Return the (X, Y) coordinate for the center point of the cell that contains the specified text.  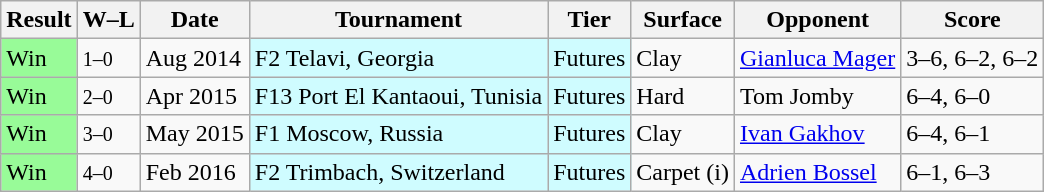
Carpet (i) (683, 172)
F13 Port El Kantaoui, Tunisia (398, 96)
Hard (683, 96)
Surface (683, 20)
Feb 2016 (194, 172)
Apr 2015 (194, 96)
Aug 2014 (194, 58)
Ivan Gakhov (817, 134)
F2 Telavi, Georgia (398, 58)
6–4, 6–1 (972, 134)
6–1, 6–3 (972, 172)
Date (194, 20)
3–6, 6–2, 6–2 (972, 58)
Tom Jomby (817, 96)
Result (39, 20)
4–0 (108, 172)
Tier (590, 20)
W–L (108, 20)
2–0 (108, 96)
6–4, 6–0 (972, 96)
Score (972, 20)
Tournament (398, 20)
F1 Moscow, Russia (398, 134)
3–0 (108, 134)
May 2015 (194, 134)
F2 Trimbach, Switzerland (398, 172)
Adrien Bossel (817, 172)
Gianluca Mager (817, 58)
1–0 (108, 58)
Opponent (817, 20)
